Detect which cell encompasses the target text, then output its (X, Y) center coordinate. 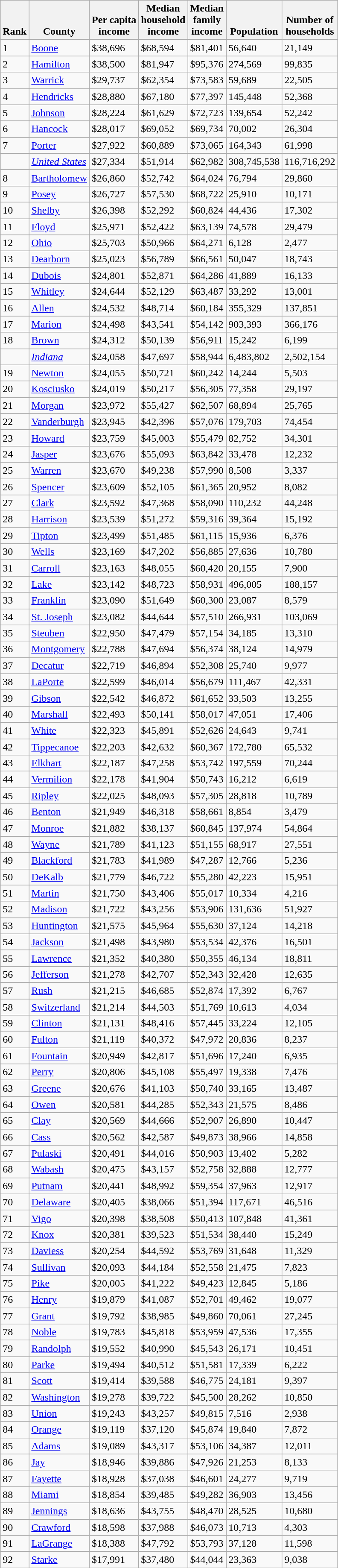
64 (15, 1105)
$20,381 (114, 1234)
$40,990 (163, 1348)
15,192 (310, 519)
139,654 (254, 113)
$68,722 (207, 194)
14,858 (310, 1137)
51,927 (310, 909)
87 (15, 1478)
$55,427 (163, 405)
$20,806 (114, 1072)
Ohio (59, 243)
$73,065 (207, 145)
13,456 (310, 1495)
Per capitaincome (114, 20)
$46,872 (163, 698)
12,766 (254, 861)
12,635 (310, 974)
$21,779 (114, 877)
$47,368 (163, 503)
145,448 (254, 97)
$69,052 (163, 129)
13,255 (310, 698)
$19,119 (114, 1430)
Posey (59, 194)
$24,058 (114, 357)
34,387 (254, 1446)
73 (15, 1251)
$25,971 (114, 227)
$46,722 (163, 877)
1 (15, 48)
$37,038 (163, 1478)
$38,985 (163, 1316)
Montgomery (59, 649)
19,338 (254, 1072)
25,910 (254, 194)
$58,090 (207, 503)
$60,367 (207, 747)
Warren (59, 470)
25,740 (254, 665)
164,343 (254, 145)
$47,926 (207, 1462)
39,364 (254, 519)
$17,991 (114, 1560)
$20,491 (114, 1153)
17,302 (310, 210)
9,719 (310, 1478)
$52,742 (163, 178)
52 (15, 909)
Jennings (59, 1511)
76 (15, 1300)
9,977 (310, 665)
17 (15, 324)
$41,123 (163, 844)
$22,788 (114, 649)
$46,894 (163, 665)
$45,874 (207, 1430)
3,479 (310, 812)
$24,312 (114, 340)
37,124 (254, 926)
75 (15, 1284)
$23,945 (114, 422)
Clark (59, 503)
$20,949 (114, 1056)
86 (15, 1462)
Whitley (59, 292)
266,931 (254, 617)
6,222 (310, 1365)
15,951 (310, 877)
17,392 (254, 991)
43 (15, 763)
$44,184 (163, 1267)
12,232 (310, 454)
33,224 (254, 1023)
Number ofhouseholds (310, 20)
Vanderburgh (59, 422)
$20,005 (114, 1284)
$23,142 (114, 584)
$39,886 (163, 1462)
$61,365 (207, 487)
33 (15, 601)
110,232 (254, 503)
$27,334 (114, 161)
Fayette (59, 1478)
Union (59, 1413)
$50,903 (207, 1153)
25,765 (310, 405)
8,854 (254, 812)
$20,581 (114, 1105)
$38,066 (163, 1202)
70,244 (310, 763)
14,244 (254, 373)
80 (15, 1365)
$53,769 (207, 1251)
$67,180 (163, 97)
$47,697 (163, 357)
$44,592 (163, 1251)
St. Joseph (59, 617)
18 (15, 340)
$64,286 (207, 275)
103,069 (310, 617)
89 (15, 1511)
$49,423 (207, 1284)
$21,131 (114, 1023)
$23,082 (114, 617)
90 (15, 1527)
$43,157 (163, 1169)
Lake (59, 584)
60 (15, 1040)
$52,907 (207, 1121)
Harrison (59, 519)
8 (15, 178)
34 (15, 617)
Boone (59, 48)
$55,280 (207, 877)
62 (15, 1072)
$22,950 (114, 633)
$52,871 (163, 275)
$38,500 (114, 64)
Fountain (59, 1056)
$60,824 (207, 210)
$47,202 (163, 552)
$60,242 (207, 373)
117,671 (254, 1202)
$40,512 (163, 1365)
Indiana (59, 357)
$42,632 (163, 747)
Carroll (59, 568)
$56,885 (207, 552)
$24,644 (114, 292)
83 (15, 1413)
Bartholomew (59, 178)
$49,873 (207, 1137)
$52,129 (163, 292)
$22,178 (114, 780)
33,165 (254, 1088)
12,845 (254, 1284)
44,248 (310, 503)
74 (15, 1267)
25 (15, 470)
$81,401 (207, 48)
10,334 (254, 893)
19,840 (254, 1430)
$60,845 (207, 828)
52,242 (310, 113)
903,393 (254, 324)
$48,723 (163, 584)
21,253 (254, 1462)
12 (15, 243)
Owen (59, 1105)
34,185 (254, 633)
$22,323 (114, 730)
51 (15, 893)
Randolph (59, 1348)
Floyd (59, 227)
Decatur (59, 665)
17,339 (254, 1365)
$23,609 (114, 487)
68,894 (254, 405)
$44,503 (163, 1007)
10,850 (310, 1397)
5,282 (310, 1153)
$45,818 (163, 1332)
$44,016 (163, 1153)
Medianhouseholdincome (163, 20)
Vermilion (59, 780)
$51,155 (207, 844)
$20,562 (114, 1137)
6,199 (310, 340)
50,047 (254, 259)
$52,292 (163, 210)
18,743 (310, 259)
6 (15, 129)
Tipton (59, 536)
Perry (59, 1072)
$49,815 (207, 1413)
$24,498 (114, 324)
$18,928 (114, 1478)
59 (15, 1023)
$60,420 (207, 568)
$63,487 (207, 292)
$61,652 (207, 698)
137,974 (254, 828)
DeKalb (59, 877)
$52,422 (163, 227)
$59,316 (207, 519)
42,223 (254, 877)
$26,860 (114, 178)
Marion (59, 324)
21 (15, 405)
$50,721 (163, 373)
$47,694 (163, 649)
4,034 (310, 1007)
$37,120 (163, 1430)
$51,769 (207, 1007)
$19,792 (114, 1316)
5,236 (310, 861)
$50,139 (163, 340)
Hamilton (59, 64)
$50,740 (207, 1088)
24,643 (254, 730)
68 (15, 1169)
61,998 (310, 145)
$26,727 (114, 194)
$21,498 (114, 942)
$20,093 (114, 1267)
$21,783 (114, 861)
70,002 (254, 129)
9,741 (310, 730)
48 (15, 844)
308,745,538 (254, 161)
Ripley (59, 796)
7,872 (310, 1430)
$61,629 (163, 113)
27,245 (310, 1316)
$64,271 (207, 243)
$45,003 (163, 438)
$21,575 (114, 926)
$20,398 (114, 1218)
Miami (59, 1495)
$64,024 (207, 178)
$56,789 (163, 259)
Dearborn (59, 259)
$44,285 (163, 1105)
$52,701 (207, 1300)
77 (15, 1316)
61 (15, 1056)
$18,598 (114, 1527)
$19,089 (114, 1446)
Wells (59, 552)
2 (15, 64)
$51,485 (163, 536)
Daviess (59, 1251)
$43,755 (163, 1511)
42,331 (310, 682)
$60,889 (163, 145)
59,689 (254, 80)
$22,493 (114, 714)
$52,626 (207, 730)
Brown (59, 340)
$48,416 (163, 1023)
15,936 (254, 536)
$24,532 (114, 308)
31 (15, 568)
45 (15, 796)
$73,583 (207, 80)
$21,949 (114, 812)
8,579 (310, 601)
15,249 (310, 1234)
$45,108 (163, 1072)
91 (15, 1544)
$56,374 (207, 649)
67 (15, 1153)
$52,308 (207, 665)
$23,759 (114, 438)
Cass (59, 1137)
6,767 (310, 991)
33,503 (254, 698)
$56,305 (207, 389)
$63,139 (207, 227)
$41,087 (163, 1300)
$51,696 (207, 1056)
12,777 (310, 1169)
24,181 (254, 1381)
Franklin (59, 601)
Elkhart (59, 763)
$59,354 (207, 1186)
21,149 (310, 48)
$21,882 (114, 828)
12,105 (310, 1023)
28 (15, 519)
66 (15, 1137)
Clay (59, 1121)
20,836 (254, 1040)
$72,723 (207, 113)
$57,305 (207, 796)
49 (15, 861)
$57,154 (207, 633)
$42,817 (163, 1056)
37 (15, 665)
82,752 (254, 438)
United States (59, 161)
13,487 (310, 1088)
81 (15, 1381)
$62,982 (207, 161)
$69,734 (207, 129)
27 (15, 503)
35 (15, 633)
88 (15, 1495)
$22,599 (114, 682)
$18,636 (114, 1511)
$58,017 (207, 714)
13,310 (310, 633)
77,358 (254, 389)
8,082 (310, 487)
$63,842 (207, 454)
$21,750 (114, 893)
$47,287 (207, 861)
17,406 (310, 714)
Monroe (59, 828)
$49,238 (163, 470)
$49,282 (207, 1495)
LaPorte (59, 682)
Vigo (59, 1218)
131,636 (254, 909)
50 (15, 877)
$24,019 (114, 389)
$19,494 (114, 1365)
$43,317 (163, 1446)
46,134 (254, 958)
111,467 (254, 682)
21,475 (254, 1267)
4 (15, 97)
$51,649 (163, 601)
20,952 (254, 487)
274,569 (254, 64)
7 (15, 145)
41,361 (310, 1218)
2,938 (310, 1413)
Huntington (59, 926)
6,619 (310, 780)
$23,163 (114, 568)
32,888 (254, 1169)
Jay (59, 1462)
$46,014 (163, 682)
$41,904 (163, 780)
496,005 (254, 584)
7,476 (310, 1072)
Madison (59, 909)
$38,696 (114, 48)
19 (15, 373)
56,640 (254, 48)
Jefferson (59, 974)
63 (15, 1088)
$27,922 (114, 145)
Pulaski (59, 1153)
29,860 (310, 178)
10,451 (310, 1348)
24 (15, 454)
$62,507 (207, 405)
$45,964 (163, 926)
$21,722 (114, 909)
$20,569 (114, 1121)
$45,500 (207, 1397)
Henry (59, 1300)
$22,203 (114, 747)
Blackford (59, 861)
Jasper (59, 454)
Wabash (59, 1169)
$50,413 (207, 1218)
5,503 (310, 373)
53 (15, 926)
10 (15, 210)
$37,988 (163, 1527)
Steuben (59, 633)
29 (15, 536)
10,171 (310, 194)
Adams (59, 1446)
$50,743 (207, 780)
38,124 (254, 649)
34,301 (310, 438)
$21,789 (114, 844)
$51,581 (207, 1365)
13,001 (310, 292)
$58,931 (207, 584)
County (59, 20)
6,935 (310, 1056)
26 (15, 487)
$58,944 (207, 357)
$23,592 (114, 503)
78 (15, 1332)
$41,989 (163, 861)
57 (15, 991)
$53,906 (207, 909)
4,216 (310, 893)
$51,272 (163, 519)
$57,076 (207, 422)
65 (15, 1121)
26,171 (254, 1348)
10,680 (310, 1511)
$19,414 (114, 1381)
71 (15, 1218)
27,551 (310, 844)
Shelby (59, 210)
$23,972 (114, 405)
36 (15, 649)
27,636 (254, 552)
$54,142 (207, 324)
Newton (59, 373)
$23,670 (114, 470)
3,337 (310, 470)
Grant (59, 1316)
$62,354 (163, 80)
38,440 (254, 1234)
$24,801 (114, 275)
$21,119 (114, 1040)
$50,966 (163, 243)
$55,497 (207, 1072)
$43,541 (163, 324)
58 (15, 1007)
$40,372 (163, 1040)
Putnam (59, 1186)
LaGrange (59, 1544)
$28,224 (114, 113)
$47,792 (163, 1544)
366,176 (310, 324)
$47,479 (163, 633)
$39,588 (163, 1381)
$24,055 (114, 373)
19,077 (310, 1300)
$45,543 (207, 1348)
Washington (59, 1397)
17,240 (254, 1056)
$53,959 (207, 1332)
$21,215 (114, 991)
32,428 (254, 974)
$48,093 (163, 796)
$21,278 (114, 974)
8,237 (310, 1040)
$23,090 (114, 601)
29,197 (310, 389)
11 (15, 227)
4,303 (310, 1527)
20,155 (254, 568)
$28,017 (114, 129)
$66,561 (207, 259)
9,397 (310, 1381)
188,157 (310, 584)
$50,141 (163, 714)
$22,719 (114, 665)
12,917 (310, 1186)
47,536 (254, 1332)
14,218 (310, 926)
$55,017 (207, 893)
$53,106 (207, 1446)
42,376 (254, 942)
$49,860 (207, 1316)
$47,258 (163, 763)
55 (15, 958)
Delaware (59, 1202)
$48,055 (163, 568)
$18,388 (114, 1544)
2,477 (310, 243)
$52,874 (207, 991)
$45,891 (163, 730)
23,087 (254, 601)
$48,470 (207, 1511)
33,292 (254, 292)
$29,737 (114, 80)
38 (15, 682)
21,575 (254, 1105)
49,462 (254, 1300)
$48,714 (163, 308)
$53,534 (207, 942)
$38,137 (163, 828)
$52,105 (163, 487)
24,277 (254, 1478)
Spencer (59, 487)
22 (15, 422)
$77,397 (207, 97)
$43,256 (163, 909)
$23,539 (114, 519)
6,483,802 (254, 357)
$22,542 (114, 698)
Morgan (59, 405)
$19,243 (114, 1413)
44,436 (254, 210)
$55,630 (207, 926)
74,454 (310, 422)
38,966 (254, 1137)
52,368 (310, 97)
107,848 (254, 1218)
Lawrence (59, 958)
$46,073 (207, 1527)
$46,775 (207, 1381)
28,818 (254, 796)
116,716,292 (310, 161)
23 (15, 438)
9,038 (310, 1560)
$52,758 (207, 1169)
Knox (59, 1234)
$56,911 (207, 340)
54 (15, 942)
179,703 (254, 422)
$56,679 (207, 682)
7,823 (310, 1267)
Benton (59, 812)
10,780 (310, 552)
$42,707 (163, 974)
$39,523 (163, 1234)
$42,396 (163, 422)
10,447 (310, 1121)
Marshall (59, 714)
28,262 (254, 1397)
13,402 (254, 1153)
13 (15, 259)
29,479 (310, 227)
$46,318 (163, 812)
Parke (59, 1365)
10,789 (310, 796)
8,486 (310, 1105)
$44,644 (163, 617)
Orange (59, 1430)
$57,990 (207, 470)
14,979 (310, 649)
28,525 (254, 1511)
$57,530 (163, 194)
7,516 (254, 1413)
Noble (59, 1332)
79 (15, 1348)
41,889 (254, 275)
$19,552 (114, 1348)
$26,398 (114, 210)
Switzerland (59, 1007)
$46,685 (163, 991)
$60,184 (207, 308)
26,304 (310, 129)
Medianfamilyincome (207, 20)
$20,441 (114, 1186)
$44,666 (163, 1121)
10,613 (254, 1007)
46 (15, 812)
18,811 (310, 958)
$23,676 (114, 454)
99,835 (310, 64)
16,501 (310, 942)
$25,703 (114, 243)
Crawford (59, 1527)
$43,406 (163, 893)
30 (15, 552)
8,133 (310, 1462)
$47,972 (207, 1040)
20 (15, 389)
56 (15, 974)
Hancock (59, 129)
$22,025 (114, 796)
46,516 (310, 1202)
12,011 (310, 1446)
2,502,154 (310, 357)
$51,394 (207, 1202)
$23,169 (114, 552)
Warrick (59, 80)
Wayne (59, 844)
17,355 (310, 1332)
$57,510 (207, 617)
$20,405 (114, 1202)
69 (15, 1186)
$50,217 (163, 389)
$41,222 (163, 1284)
$48,992 (163, 1186)
$51,914 (163, 161)
68,917 (254, 844)
26,890 (254, 1121)
Scott (59, 1381)
$50,355 (207, 958)
$28,880 (114, 97)
8,508 (254, 470)
54,864 (310, 828)
$51,534 (207, 1234)
5 (15, 113)
137,851 (310, 308)
$55,093 (163, 454)
Sullivan (59, 1267)
Howard (59, 438)
$40,380 (163, 958)
172,780 (254, 747)
$44,044 (207, 1560)
14 (15, 275)
Allen (59, 308)
72 (15, 1234)
33,478 (254, 454)
$21,352 (114, 958)
$95,376 (207, 64)
$58,661 (207, 812)
$68,594 (163, 48)
6,376 (310, 536)
47,051 (254, 714)
15,242 (254, 340)
5,186 (310, 1284)
$46,601 (207, 1478)
92 (15, 1560)
16,133 (310, 275)
$37,480 (163, 1560)
70,061 (254, 1316)
Porter (59, 145)
16 (15, 308)
$38,508 (163, 1218)
Hendricks (59, 97)
11,329 (310, 1251)
$19,278 (114, 1397)
22,505 (310, 80)
$43,257 (163, 1413)
$52,558 (207, 1267)
$60,300 (207, 601)
$20,676 (114, 1088)
$61,115 (207, 536)
$20,254 (114, 1251)
$57,445 (207, 1023)
16,212 (254, 780)
$39,722 (163, 1397)
9 (15, 194)
84 (15, 1430)
11,598 (310, 1544)
7,900 (310, 568)
$43,980 (163, 942)
$18,854 (114, 1495)
74,578 (254, 227)
37,963 (254, 1186)
65,532 (310, 747)
37,128 (254, 1544)
$22,187 (114, 763)
Starke (59, 1560)
$42,587 (163, 1137)
Rank (15, 20)
$18,946 (114, 1462)
$41,103 (163, 1088)
40 (15, 714)
85 (15, 1446)
Rush (59, 991)
$21,214 (114, 1007)
Martin (59, 893)
Fulton (59, 1040)
Gibson (59, 698)
76,794 (254, 178)
32 (15, 584)
White (59, 730)
Greene (59, 1088)
3 (15, 80)
Clinton (59, 1023)
Johnson (59, 113)
197,559 (254, 763)
44 (15, 780)
Tippecanoe (59, 747)
$81,947 (163, 64)
$53,742 (207, 763)
Dubois (59, 275)
42 (15, 747)
$19,783 (114, 1332)
31,648 (254, 1251)
$25,023 (114, 259)
Pike (59, 1284)
15 (15, 292)
$20,475 (114, 1169)
$39,485 (163, 1495)
$19,879 (114, 1300)
355,329 (254, 308)
$55,479 (207, 438)
$23,499 (114, 536)
39 (15, 698)
Population (254, 20)
23,363 (254, 1560)
82 (15, 1397)
10,713 (254, 1527)
41 (15, 730)
$53,793 (207, 1544)
47 (15, 828)
Kosciusko (59, 389)
70 (15, 1202)
36,903 (254, 1495)
Jackson (59, 942)
6,128 (254, 243)
